Output the (X, Y) coordinate of the center of the cell containing the given text.  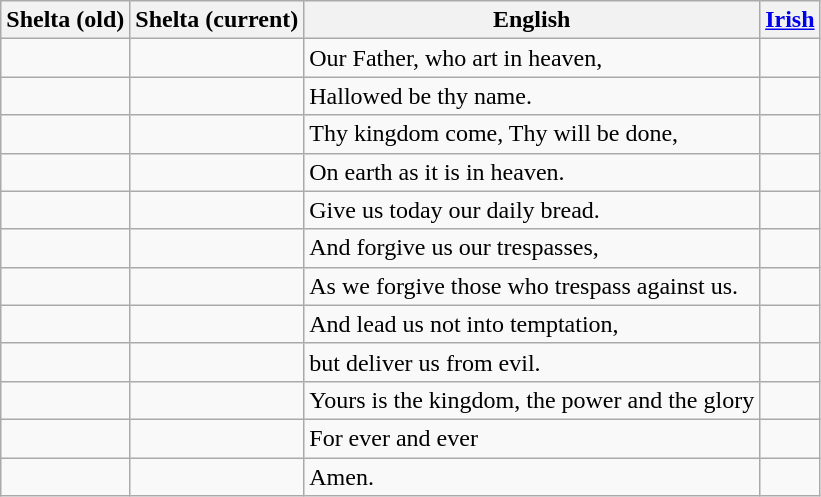
English (532, 20)
And lead us not into temptation, (532, 324)
As we forgive those who trespass against us. (532, 286)
Shelta (current) (217, 20)
Amen. (532, 477)
And forgive us our trespasses, (532, 248)
Thy kingdom come, Thy will be done, (532, 134)
but deliver us from evil. (532, 362)
On earth as it is in heaven. (532, 172)
Our Father, who art in heaven, (532, 58)
Shelta (old) (66, 20)
Irish (790, 20)
Give us today our daily bread. (532, 210)
Hallowed be thy name. (532, 96)
For ever and ever (532, 438)
Yours is the kingdom, the power and the glory (532, 400)
